Determine the [x, y] coordinate at the center of the cell enclosing the given text.  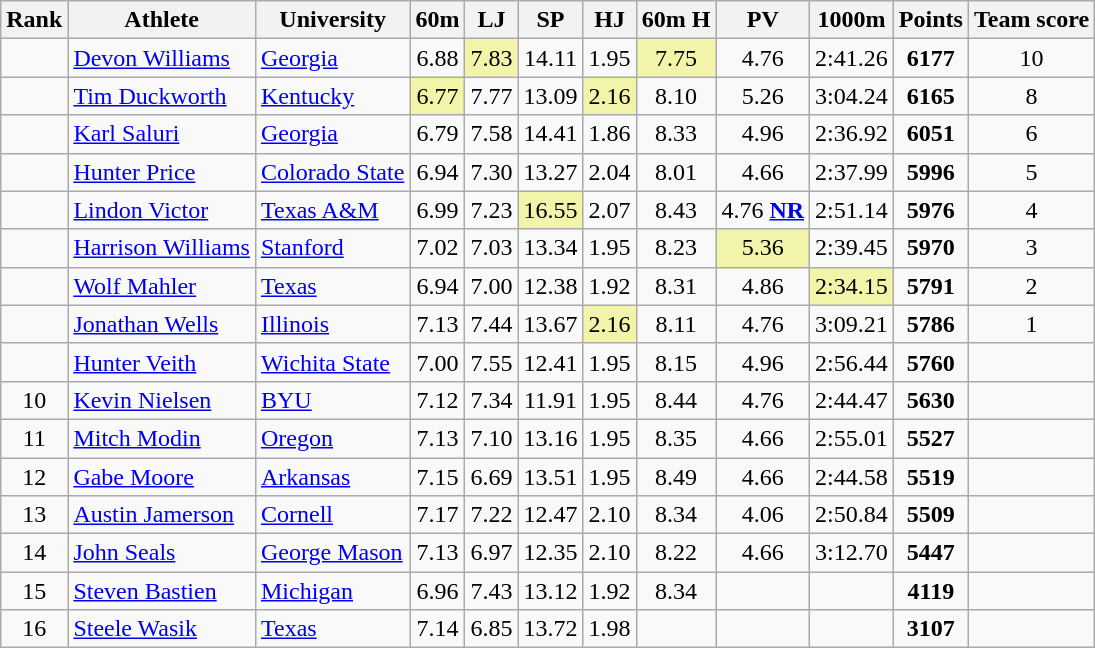
7.03 [492, 248]
5996 [930, 172]
2:44.47 [852, 400]
5447 [930, 553]
Karl Saluri [162, 134]
Kentucky [332, 96]
7.30 [492, 172]
Steele Wasik [162, 629]
13.51 [550, 477]
1 [1031, 324]
LJ [492, 20]
Texas A&M [332, 210]
Gabe Moore [162, 477]
2.07 [610, 210]
12.35 [550, 553]
5630 [930, 400]
3:09.21 [852, 324]
13.67 [550, 324]
2:55.01 [852, 438]
2.04 [610, 172]
4.76 NR [763, 210]
8.11 [676, 324]
7.22 [492, 515]
Mitch Modin [162, 438]
Austin Jamerson [162, 515]
7.43 [492, 591]
12.41 [550, 362]
2:36.92 [852, 134]
5527 [930, 438]
Lindon Victor [162, 210]
13.16 [550, 438]
16.55 [550, 210]
5760 [930, 362]
12.47 [550, 515]
7.34 [492, 400]
8.35 [676, 438]
13.72 [550, 629]
Harrison Williams [162, 248]
4.86 [763, 286]
8.49 [676, 477]
13.27 [550, 172]
Points [930, 20]
SP [550, 20]
Jonathan Wells [162, 324]
5791 [930, 286]
George Mason [332, 553]
13.34 [550, 248]
Colorado State [332, 172]
7.58 [492, 134]
5509 [930, 515]
15 [34, 591]
7.23 [492, 210]
5976 [930, 210]
5.26 [763, 96]
4119 [930, 591]
7.75 [676, 58]
Wolf Mahler [162, 286]
3107 [930, 629]
Rank [34, 20]
Steven Bastien [162, 591]
6051 [930, 134]
6165 [930, 96]
2:44.58 [852, 477]
Hunter Veith [162, 362]
Team score [1031, 20]
6.77 [438, 96]
PV [763, 20]
3:04.24 [852, 96]
2:37.99 [852, 172]
6177 [930, 58]
5519 [930, 477]
14.11 [550, 58]
8.10 [676, 96]
Hunter Price [162, 172]
Wichita State [332, 362]
8.33 [676, 134]
5970 [930, 248]
4.06 [763, 515]
5786 [930, 324]
8.23 [676, 248]
5.36 [763, 248]
6.99 [438, 210]
Stanford [332, 248]
6 [1031, 134]
60m [438, 20]
8.31 [676, 286]
2:34.15 [852, 286]
14.41 [550, 134]
2 [1031, 286]
7.02 [438, 248]
4 [1031, 210]
Kevin Nielsen [162, 400]
University [332, 20]
John Seals [162, 553]
7.44 [492, 324]
7.10 [492, 438]
6.97 [492, 553]
2:56.44 [852, 362]
8.01 [676, 172]
3 [1031, 248]
1.98 [610, 629]
2:41.26 [852, 58]
HJ [610, 20]
13.12 [550, 591]
5 [1031, 172]
8.15 [676, 362]
60m H [676, 20]
Michigan [332, 591]
11 [34, 438]
7.83 [492, 58]
13 [34, 515]
8.44 [676, 400]
Devon Williams [162, 58]
7.15 [438, 477]
14 [34, 553]
6.96 [438, 591]
1.86 [610, 134]
6.88 [438, 58]
3:12.70 [852, 553]
Arkansas [332, 477]
13.09 [550, 96]
7.12 [438, 400]
12.38 [550, 286]
7.55 [492, 362]
Cornell [332, 515]
2:50.84 [852, 515]
Tim Duckworth [162, 96]
11.91 [550, 400]
12 [34, 477]
Athlete [162, 20]
1000m [852, 20]
Oregon [332, 438]
BYU [332, 400]
Illinois [332, 324]
2:51.14 [852, 210]
7.17 [438, 515]
6.79 [438, 134]
2:39.45 [852, 248]
7.14 [438, 629]
6.85 [492, 629]
7.77 [492, 96]
8.43 [676, 210]
8 [1031, 96]
6.69 [492, 477]
8.22 [676, 553]
16 [34, 629]
